Extract the (x, y) coordinate from the center of the cell holding the provided text.  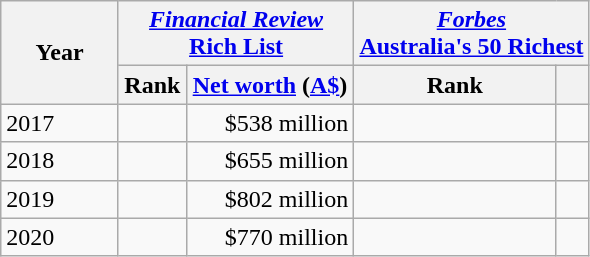
Net worth (A$) (270, 85)
$538 million (270, 123)
2017 (60, 123)
$770 million (270, 237)
$655 million (270, 161)
Financial ReviewRich List (236, 34)
2019 (60, 199)
$802 million (270, 199)
2020 (60, 237)
Year (60, 52)
ForbesAustralia's 50 Richest (472, 34)
2018 (60, 161)
